Return the (X, Y) coordinate for the center point of the cell that contains the specified text.  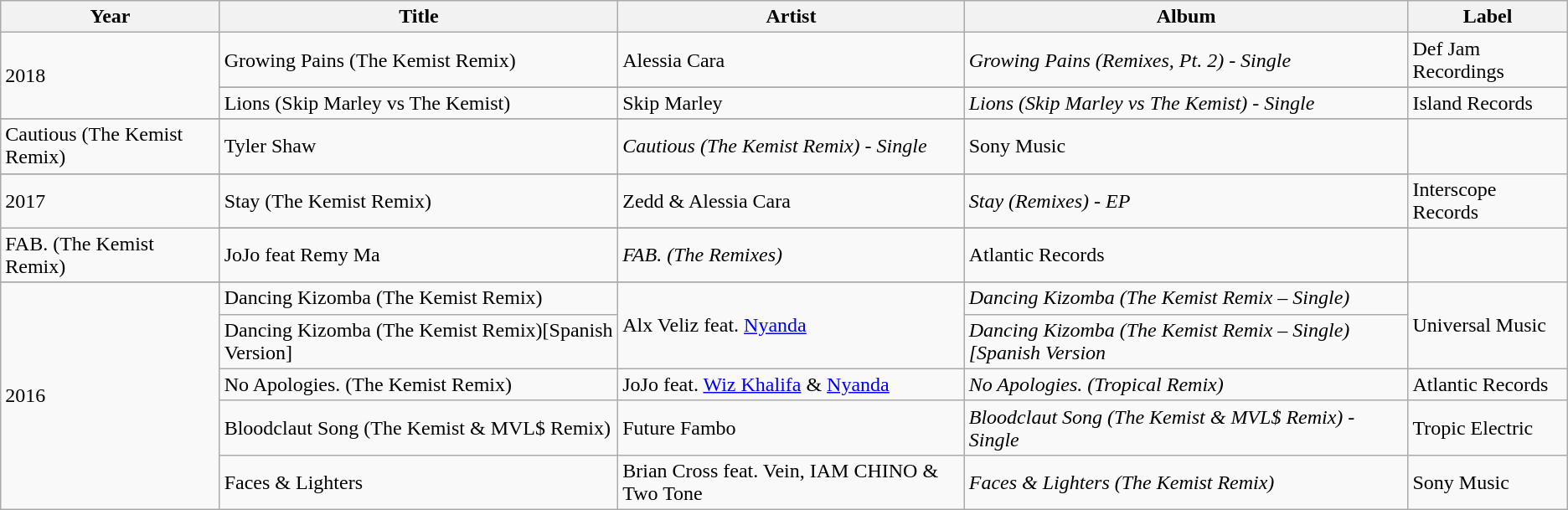
No Apologies. (The Kemist Remix) (419, 384)
Cautious (The Kemist Remix) - Single (791, 146)
Dancing Kizomba (The Kemist Remix – Single)[Spanish Version (1186, 342)
Title (419, 17)
Dancing Kizomba (The Kemist Remix)[Spanish Version] (419, 342)
Album (1186, 17)
Alx Veliz feat. Nyanda (791, 325)
Growing Pains (Remixes, Pt. 2) - Single (1186, 60)
Brian Cross feat. Vein, IAM CHINO & Two Tone (791, 482)
Def Jam Recordings (1488, 60)
2016 (111, 395)
Bloodclaut Song (The Kemist & MVL$ Remix) - Single (1186, 427)
Dancing Kizomba (The Kemist Remix) (419, 298)
Tropic Electric (1488, 427)
Future Fambo (791, 427)
Interscope Records (1488, 201)
Lions (Skip Marley vs The Kemist) (419, 103)
2017 (111, 201)
JoJo feat. Wiz Khalifa & Nyanda (791, 384)
No Apologies. (Tropical Remix) (1186, 384)
2018 (111, 75)
Faces & Lighters (419, 482)
Faces & Lighters (The Kemist Remix) (1186, 482)
Stay (The Kemist Remix) (419, 201)
Growing Pains (The Kemist Remix) (419, 60)
Cautious (The Kemist Remix) (111, 146)
Alessia Cara (791, 60)
Bloodclaut Song (The Kemist & MVL$ Remix) (419, 427)
Skip Marley (791, 103)
FAB. (The Remixes) (791, 255)
Island Records (1488, 103)
Universal Music (1488, 325)
FAB. (The Kemist Remix) (111, 255)
Stay (Remixes) - EP (1186, 201)
Zedd & Alessia Cara (791, 201)
Tyler Shaw (419, 146)
Dancing Kizomba (The Kemist Remix – Single) (1186, 298)
Artist (791, 17)
Year (111, 17)
Label (1488, 17)
Lions (Skip Marley vs The Kemist) - Single (1186, 103)
JoJo feat Remy Ma (419, 255)
